From the cell containing the given text, extract its center point as [X, Y] coordinate. 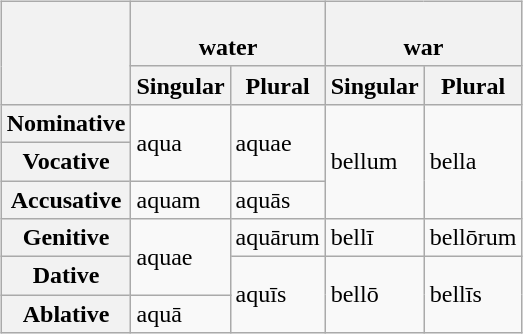
bellī [374, 238]
aquīs [278, 295]
aquā [180, 314]
bella [473, 161]
bellō [374, 295]
bellōrum [473, 238]
Genitive [66, 238]
aquās [278, 199]
war [424, 34]
bellum [374, 161]
Ablative [66, 314]
Vocative [66, 161]
aqua [180, 142]
Nominative [66, 123]
Dative [66, 276]
aquārum [278, 238]
water [228, 34]
Accusative [66, 199]
bellīs [473, 295]
aquam [180, 199]
